Search for the cell housing the specified text and yield its [x, y] center coordinate. 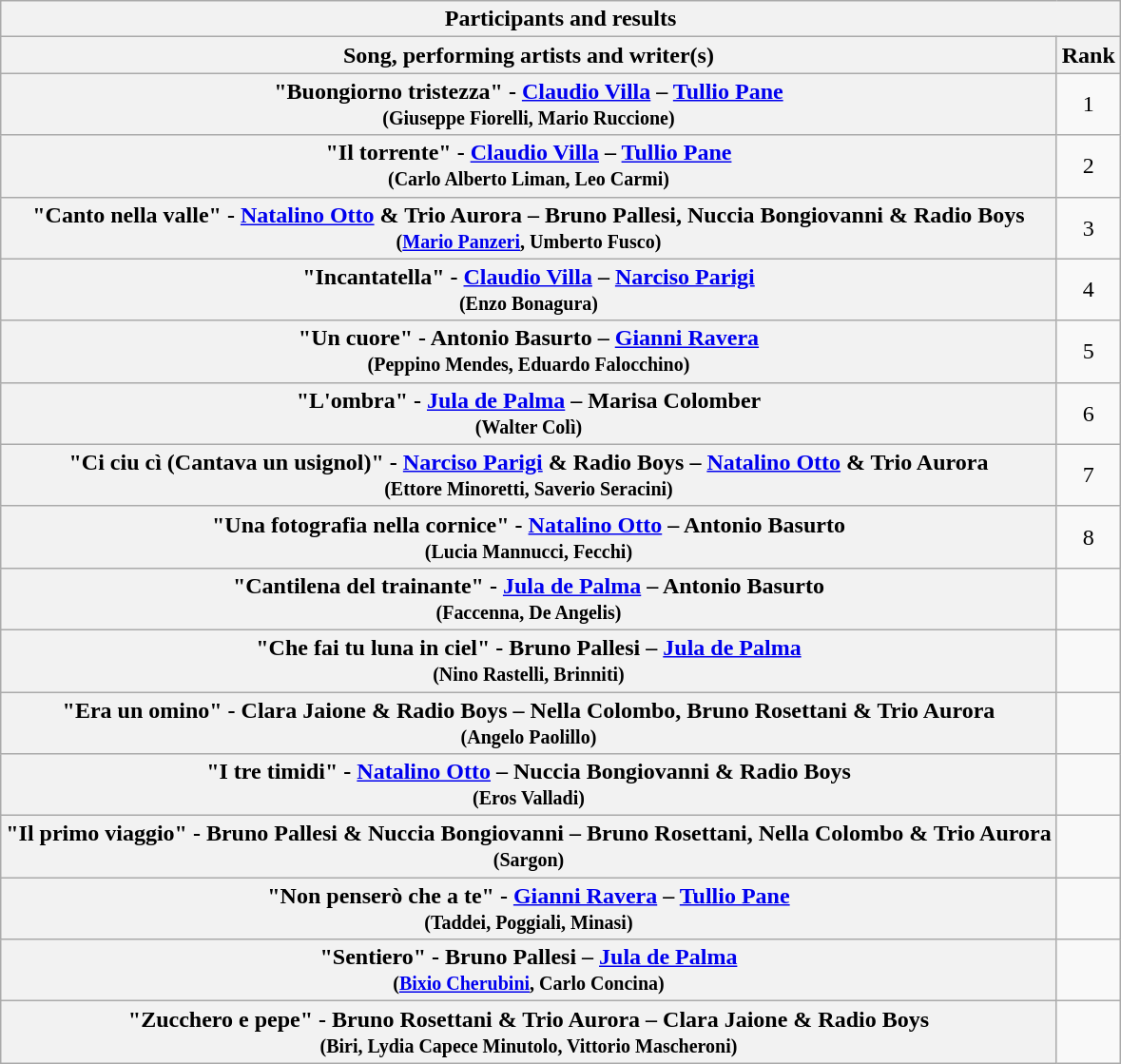
7 [1088, 475]
"Ci ciu cì (Cantava un usignol)" - Narciso Parigi & Radio Boys – Natalino Otto & Trio Aurora (Ettore Minoretti, Saverio Seracini) [529, 475]
8 [1088, 536]
Rank [1088, 55]
3 [1088, 228]
"Incantatella" - Claudio Villa – Narciso Parigi (Enzo Bonagura) [529, 289]
4 [1088, 289]
"L'ombra" - Jula de Palma – Marisa Colomber (Walter Colì) [529, 413]
"Il primo viaggio" - Bruno Pallesi & Nuccia Bongiovanni – Bruno Rosettani, Nella Colombo & Trio Aurora (Sargon) [529, 846]
Song, performing artists and writer(s) [529, 55]
6 [1088, 413]
5 [1088, 352]
"Un cuore" - Antonio Basurto – Gianni Ravera (Peppino Mendes, Eduardo Falocchino) [529, 352]
"Zucchero e pepe" - Bruno Rosettani & Trio Aurora – Clara Jaione & Radio Boys (Biri, Lydia Capece Minutolo, Vittorio Mascheroni) [529, 1033]
2 [1088, 165]
"Canto nella valle" - Natalino Otto & Trio Aurora – Bruno Pallesi, Nuccia Bongiovanni & Radio Boys (Mario Panzeri, Umberto Fusco) [529, 228]
"Una fotografia nella cornice" - Natalino Otto – Antonio Basurto (Lucia Mannucci, Fecchi) [529, 536]
Participants and results [561, 19]
"I tre timidi" - Natalino Otto – Nuccia Bongiovanni & Radio Boys (Eros Valladi) [529, 785]
"Che fai tu luna in ciel" - Bruno Pallesi – Jula de Palma (Nino Rastelli, Brinniti) [529, 660]
"Buongiorno tristezza" - Claudio Villa – Tullio Pane (Giuseppe Fiorelli, Mario Ruccione) [529, 105]
"Sentiero" - Bruno Pallesi – Jula de Palma (Bixio Cherubini, Carlo Concina) [529, 970]
"Cantilena del trainante" - Jula de Palma – Antonio Basurto (Faccenna, De Angelis) [529, 599]
"Non penserò che a te" - Gianni Ravera – Tullio Pane (Taddei, Poggiali, Minasi) [529, 909]
"Era un omino" - Clara Jaione & Radio Boys – Nella Colombo, Bruno Rosettani & Trio Aurora (Angelo Paolillo) [529, 723]
"Il torrente" - Claudio Villa – Tullio Pane (Carlo Alberto Liman, Leo Carmi) [529, 165]
1 [1088, 105]
